Find where the given text appears and provide that cell's center as (X, Y) coordinate. 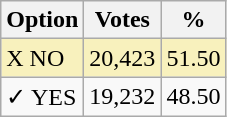
51.50 (194, 58)
Option (42, 20)
% (194, 20)
X NO (42, 58)
20,423 (122, 58)
19,232 (122, 97)
✓ YES (42, 97)
Votes (122, 20)
48.50 (194, 97)
